Detect which cell encompasses the target text, then output its (X, Y) center coordinate. 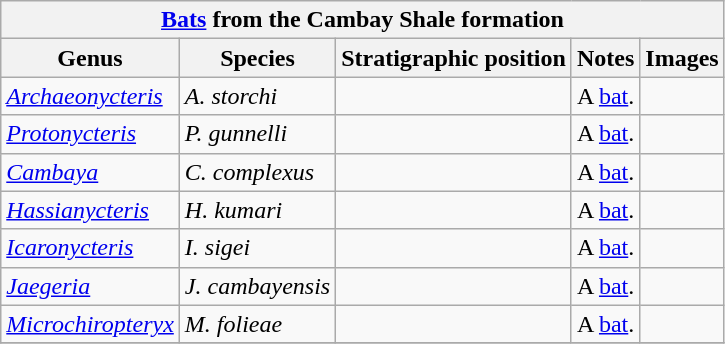
Images (682, 58)
I. sigei (257, 248)
J. cambayensis (257, 286)
Microchiropteryx (90, 324)
A. storchi (257, 96)
C. complexus (257, 172)
P. gunnelli (257, 134)
Bats from the Cambay Shale formation (362, 20)
Jaegeria (90, 286)
Stratigraphic position (454, 58)
H. kumari (257, 210)
M. folieae (257, 324)
Genus (90, 58)
Hassianycteris (90, 210)
Protonycteris (90, 134)
Species (257, 58)
Icaronycteris (90, 248)
Archaeonycteris (90, 96)
Notes (605, 58)
Cambaya (90, 172)
